Find where the given text appears and provide that cell's center as [x, y] coordinate. 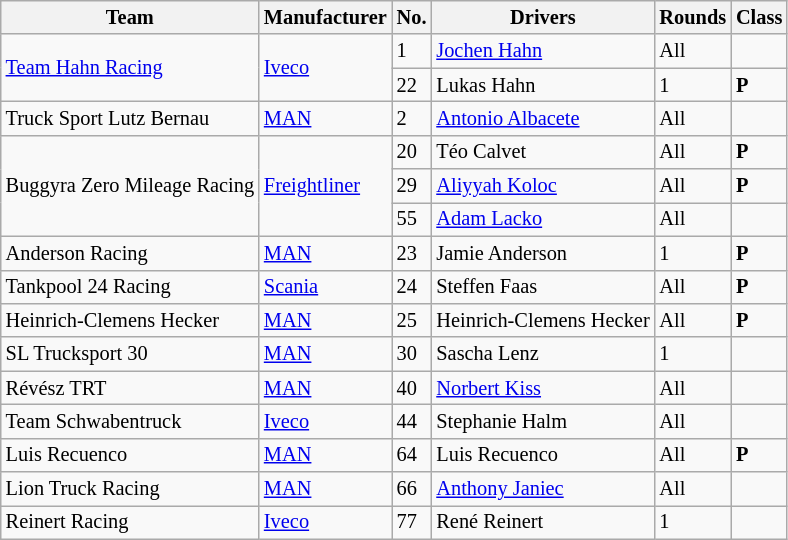
40 [412, 388]
Adam Lacko [542, 219]
Téo Calvet [542, 152]
77 [412, 522]
Team [130, 17]
René Reinert [542, 522]
Team Schwabentruck [130, 421]
Buggyra Zero Mileage Racing [130, 186]
24 [412, 287]
22 [412, 85]
25 [412, 320]
Steffen Faas [542, 287]
23 [412, 253]
Révész TRT [130, 388]
SL Trucksport 30 [130, 354]
55 [412, 219]
Class [759, 17]
Lion Truck Racing [130, 489]
Antonio Albacete [542, 118]
Scania [326, 287]
20 [412, 152]
No. [412, 17]
Jochen Hahn [542, 51]
30 [412, 354]
64 [412, 455]
Aliyyah Koloc [542, 186]
Anthony Janiec [542, 489]
2 [412, 118]
Freightliner [326, 186]
Norbert Kiss [542, 388]
Reinert Racing [130, 522]
66 [412, 489]
Drivers [542, 17]
Jamie Anderson [542, 253]
Lukas Hahn [542, 85]
Sascha Lenz [542, 354]
Manufacturer [326, 17]
Stephanie Halm [542, 421]
44 [412, 421]
29 [412, 186]
Rounds [694, 17]
Anderson Racing [130, 253]
Team Hahn Racing [130, 68]
Truck Sport Lutz Bernau [130, 118]
Tankpool 24 Racing [130, 287]
